Scan for the cell matching the given text and deliver its (X, Y) coordinate at center. 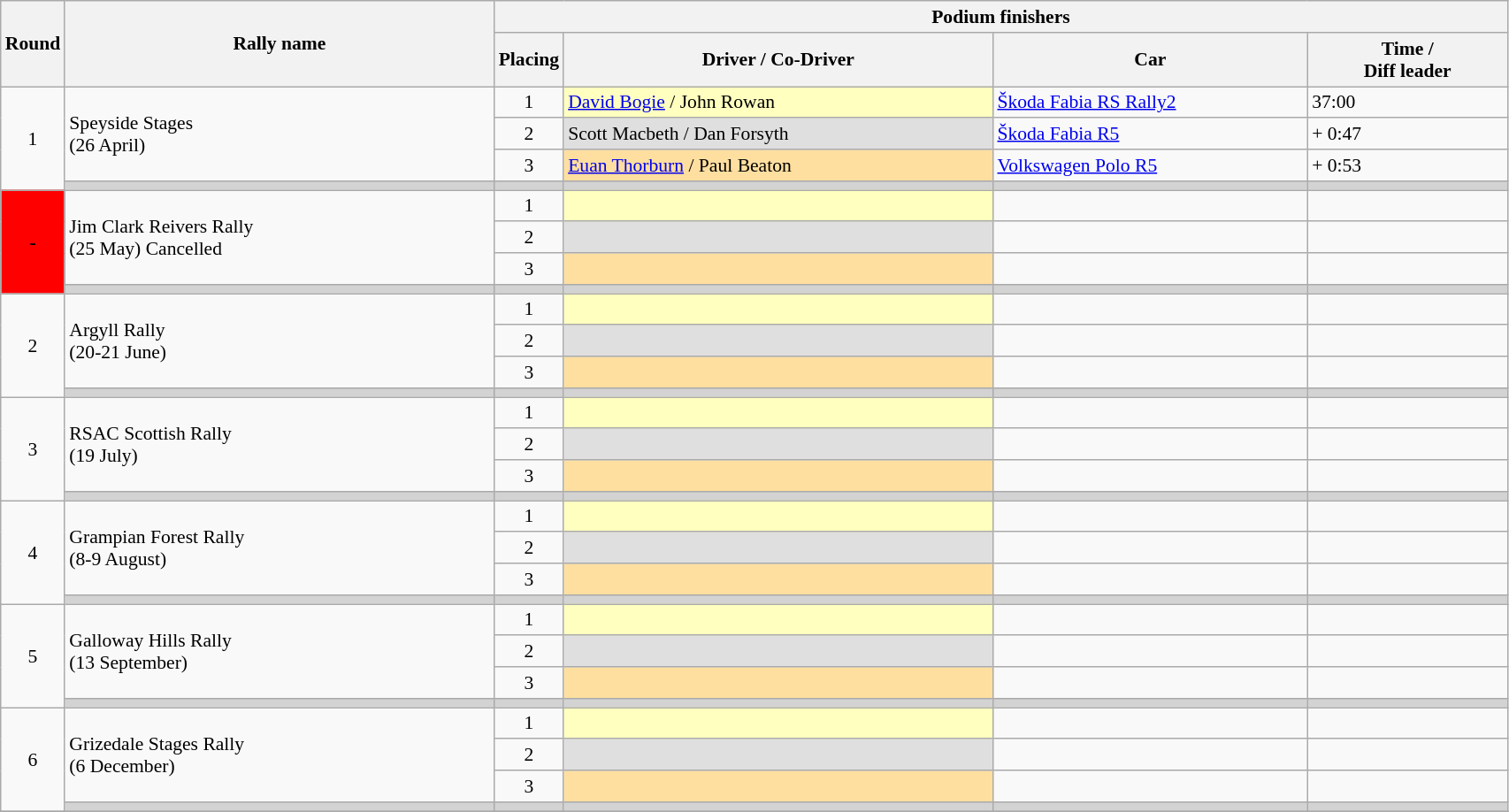
Grizedale Stages Rally (6 December) (280, 755)
+ 0:53 (1407, 165)
37:00 (1407, 103)
Rally name (280, 44)
Time /Diff leader (1407, 60)
Speyside Stages (26 April) (280, 134)
RSAC Scottish Rally (19 July) (280, 444)
Driver / Co-Driver (778, 60)
5 (34, 656)
David Bogie / John Rowan (778, 103)
Car (1150, 60)
Euan Thorburn / Paul Beaton (778, 165)
Scott Macbeth / Dan Forsyth (778, 134)
Placing (529, 60)
4 (34, 552)
Škoda Fabia R5 (1150, 134)
Jim Clark Reivers Rally (25 May) Cancelled (280, 237)
- (34, 242)
6 (34, 759)
Argyll Rally (20-21 June) (280, 341)
Škoda Fabia RS Rally2 (1150, 103)
Grampian Forest Rally (8-9 August) (280, 548)
Round (34, 44)
Galloway Hills Rally (13 September) (280, 651)
Podium finishers (1001, 17)
+ 0:47 (1407, 134)
Volkswagen Polo R5 (1150, 165)
